Search for the cell housing the specified text and yield its (X, Y) center coordinate. 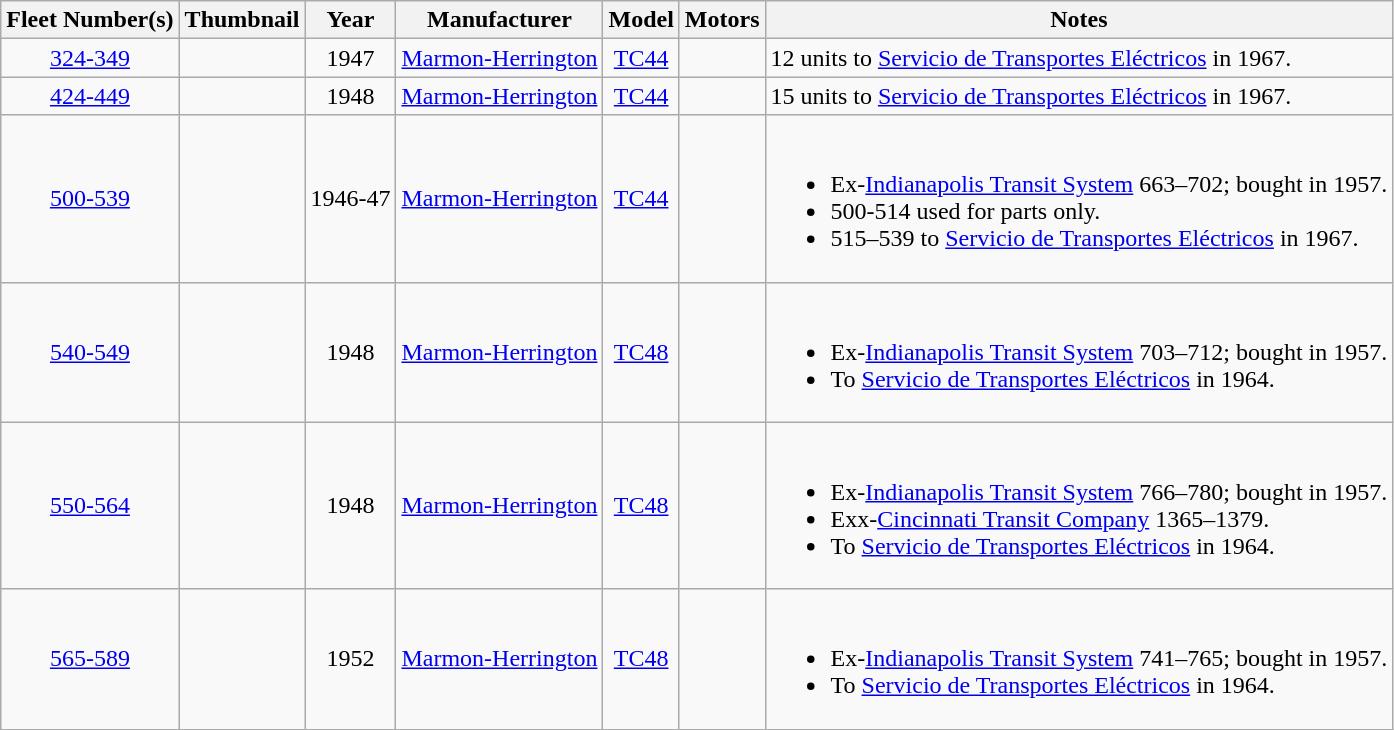
Ex-Indianapolis Transit System 766–780; bought in 1957.Exx-Cincinnati Transit Company 1365–1379.To Servicio de Transportes Eléctricos in 1964. (1079, 506)
540-549 (90, 352)
1947 (350, 58)
Year (350, 20)
Fleet Number(s) (90, 20)
Ex-Indianapolis Transit System 663–702; bought in 1957.500-514 used for parts only.515–539 to Servicio de Transportes Eléctricos in 1967. (1079, 198)
Thumbnail (242, 20)
Ex-Indianapolis Transit System 703–712; bought in 1957.To Servicio de Transportes Eléctricos in 1964. (1079, 352)
424-449 (90, 96)
550-564 (90, 506)
12 units to Servicio de Transportes Eléctricos in 1967. (1079, 58)
Model (641, 20)
1952 (350, 659)
Manufacturer (500, 20)
324-349 (90, 58)
Ex-Indianapolis Transit System 741–765; bought in 1957.To Servicio de Transportes Eléctricos in 1964. (1079, 659)
Motors (722, 20)
1946-47 (350, 198)
565-589 (90, 659)
500-539 (90, 198)
Notes (1079, 20)
15 units to Servicio de Transportes Eléctricos in 1967. (1079, 96)
